For the text-containing cell, return its midpoint in (X, Y) coordinate format. 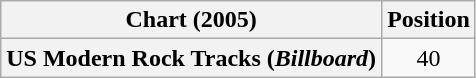
Chart (2005) (192, 20)
US Modern Rock Tracks (Billboard) (192, 58)
40 (429, 58)
Position (429, 20)
